Provide the (x, y) coordinate of the cell's center where the given text is located.  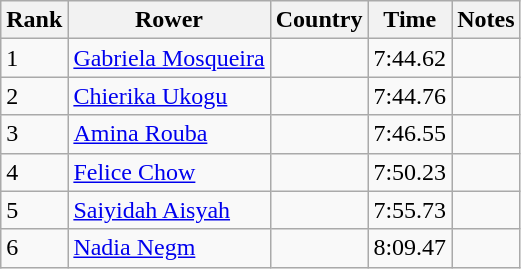
Amina Rouba (169, 134)
8:09.47 (410, 248)
Saiyidah Aisyah (169, 210)
2 (34, 96)
Nadia Negm (169, 248)
Rower (169, 20)
4 (34, 172)
1 (34, 58)
Notes (486, 20)
7:50.23 (410, 172)
5 (34, 210)
Country (319, 20)
7:46.55 (410, 134)
7:44.62 (410, 58)
Time (410, 20)
7:55.73 (410, 210)
6 (34, 248)
Gabriela Mosqueira (169, 58)
7:44.76 (410, 96)
Felice Chow (169, 172)
Rank (34, 20)
Chierika Ukogu (169, 96)
3 (34, 134)
